Detect which cell encompasses the target text, then output its (x, y) center coordinate. 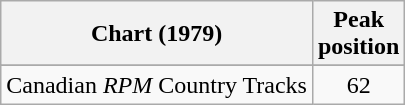
Chart (1979) (157, 34)
Peakposition (358, 34)
Canadian RPM Country Tracks (157, 85)
62 (358, 85)
